Extract the [X, Y] coordinate from the center of the cell holding the provided text.  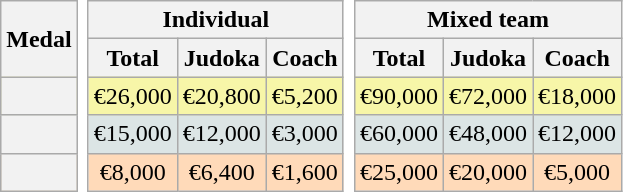
€20,800 [222, 96]
€5,200 [304, 96]
€18,000 [578, 96]
€90,000 [398, 96]
€15,000 [132, 134]
€25,000 [398, 172]
€3,000 [304, 134]
€26,000 [132, 96]
€72,000 [488, 96]
€48,000 [488, 134]
€1,600 [304, 172]
Mixed team [488, 20]
€8,000 [132, 172]
Medal [39, 39]
€20,000 [488, 172]
Individual [216, 20]
€6,400 [222, 172]
€60,000 [398, 134]
€5,000 [578, 172]
